Pinpoint the cell where the given text exists, returning its (X, Y) midpoint coordinate. 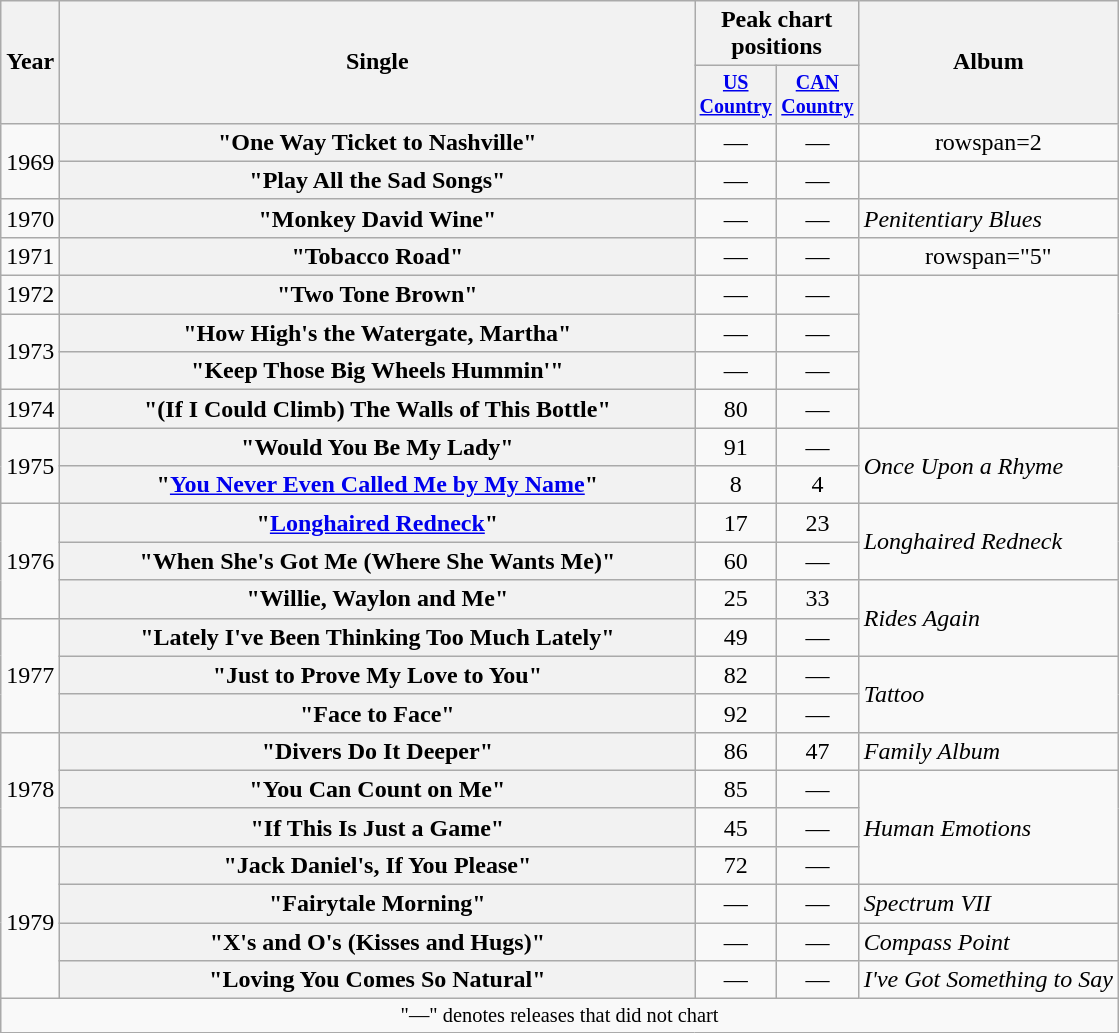
33 (818, 599)
"—" denotes releases that did not chart (560, 1016)
"Loving You Comes So Natural" (378, 980)
I've Got Something to Say (988, 980)
1979 (30, 922)
Rides Again (988, 618)
91 (736, 447)
"Play All the Sad Songs" (378, 180)
Once Upon a Rhyme (988, 466)
"One Way Ticket to Nashville" (378, 142)
"Face to Face" (378, 713)
"You Can Count on Me" (378, 789)
"(If I Could Climb) The Walls of This Bottle" (378, 409)
"Would You Be My Lady" (378, 447)
"Longhaired Redneck" (378, 523)
72 (736, 865)
Penitentiary Blues (988, 218)
Family Album (988, 751)
"Fairytale Morning" (378, 904)
"How High's the Watergate, Martha" (378, 333)
"Willie, Waylon and Me" (378, 599)
49 (736, 637)
85 (736, 789)
Human Emotions (988, 827)
"Lately I've Been Thinking Too Much Lately" (378, 637)
"Two Tone Brown" (378, 295)
"X's and O's (Kisses and Hugs)" (378, 942)
1977 (30, 675)
92 (736, 713)
1969 (30, 161)
1978 (30, 789)
Year (30, 62)
23 (818, 523)
1976 (30, 561)
Compass Point (988, 942)
1972 (30, 295)
CAN Country (818, 94)
45 (736, 827)
Tattoo (988, 694)
"If This Is Just a Game" (378, 827)
82 (736, 675)
"Keep Those Big Wheels Hummin'" (378, 371)
1970 (30, 218)
"Monkey David Wine" (378, 218)
rowspan="5" (988, 256)
60 (736, 561)
1973 (30, 352)
1974 (30, 409)
8 (736, 485)
1971 (30, 256)
"Just to Prove My Love to You" (378, 675)
86 (736, 751)
Peak chartpositions (776, 34)
1975 (30, 466)
"Divers Do It Deeper" (378, 751)
"When She's Got Me (Where She Wants Me)" (378, 561)
47 (818, 751)
25 (736, 599)
"Jack Daniel's, If You Please" (378, 865)
4 (818, 485)
Spectrum VII (988, 904)
Longhaired Redneck (988, 542)
Single (378, 62)
rowspan=2 (988, 142)
"Tobacco Road" (378, 256)
US Country (736, 94)
80 (736, 409)
17 (736, 523)
Album (988, 62)
"You Never Even Called Me by My Name" (378, 485)
